Capture the cell that displays the provided text and extract its (X, Y) central coordinate. 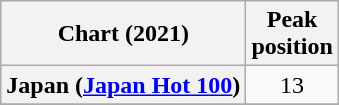
Chart (2021) (124, 34)
Japan (Japan Hot 100) (124, 85)
13 (292, 85)
Peakposition (292, 34)
